From the cell containing the given text, extract its center point as (x, y) coordinate. 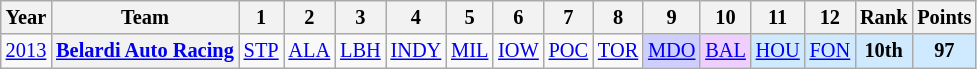
Rank (884, 17)
5 (470, 17)
IOW (518, 51)
STP (262, 51)
9 (672, 17)
3 (360, 17)
MDO (672, 51)
97 (944, 51)
1 (262, 17)
2 (310, 17)
MIL (470, 51)
BAL (725, 51)
Points (944, 17)
6 (518, 17)
8 (618, 17)
12 (830, 17)
Team (145, 17)
10th (884, 51)
FON (830, 51)
2013 (26, 51)
7 (568, 17)
LBH (360, 51)
Belardi Auto Racing (145, 51)
4 (416, 17)
11 (778, 17)
ALA (310, 51)
INDY (416, 51)
POC (568, 51)
Year (26, 17)
TOR (618, 51)
10 (725, 17)
HOU (778, 51)
